Detect which cell encompasses the target text, then output its [X, Y] center coordinate. 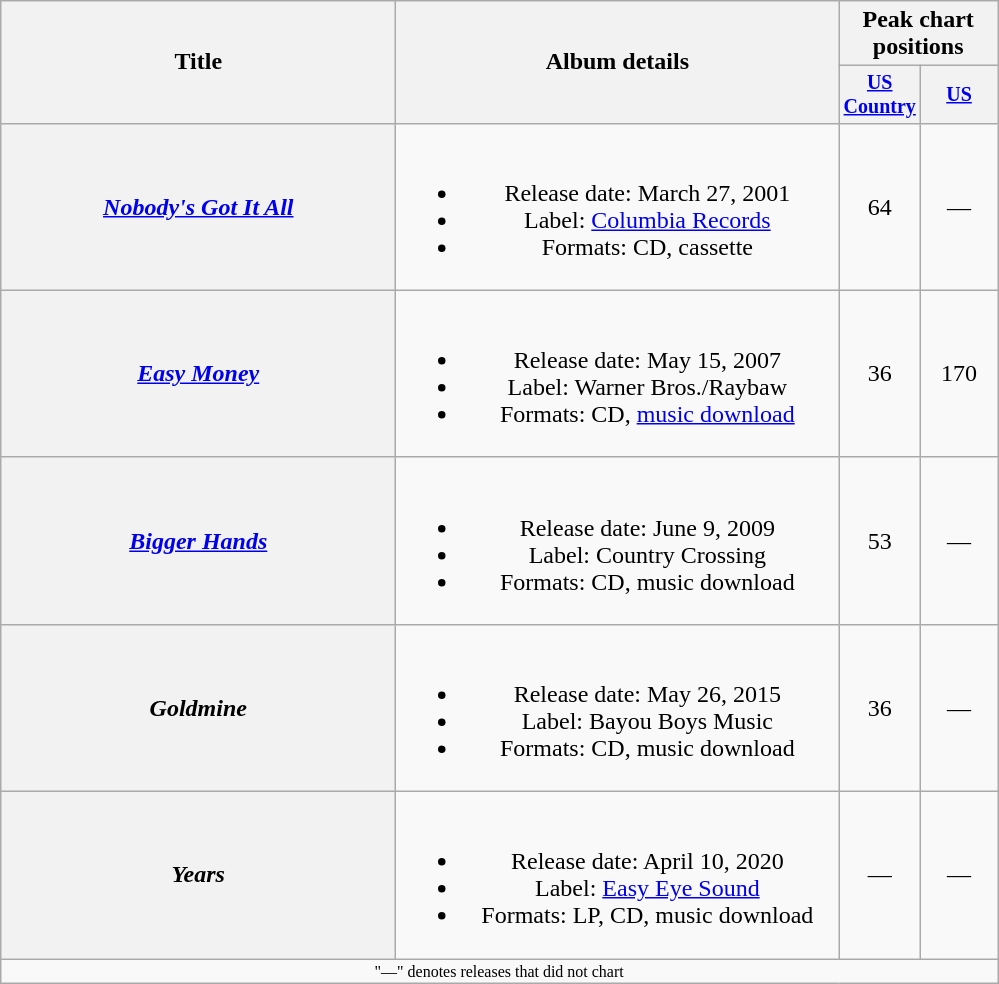
Release date: April 10, 2020Label: Easy Eye SoundFormats: LP, CD, music download [618, 876]
Nobody's Got It All [198, 206]
Release date: March 27, 2001Label: Columbia RecordsFormats: CD, cassette [618, 206]
"—" denotes releases that did not chart [500, 971]
Easy Money [198, 374]
Goldmine [198, 708]
US [960, 94]
Bigger Hands [198, 540]
53 [880, 540]
Peak chartpositions [918, 34]
Release date: May 15, 2007Label: Warner Bros./RaybawFormats: CD, music download [618, 374]
64 [880, 206]
Album details [618, 62]
US Country [880, 94]
170 [960, 374]
Years [198, 876]
Release date: May 26, 2015Label: Bayou Boys MusicFormats: CD, music download [618, 708]
Title [198, 62]
Release date: June 9, 2009Label: Country CrossingFormats: CD, music download [618, 540]
